From the cell containing the given text, extract its center point as [x, y] coordinate. 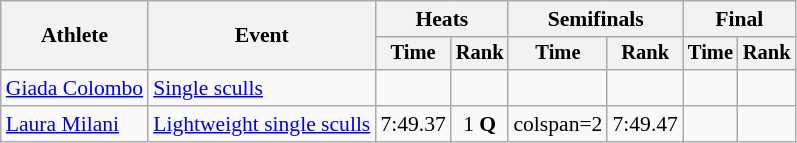
1 Q [480, 124]
Final [739, 19]
Laura Milani [74, 124]
Lightweight single sculls [262, 124]
Giada Colombo [74, 88]
Semifinals [596, 19]
7:49.47 [644, 124]
7:49.37 [412, 124]
colspan=2 [558, 124]
Athlete [74, 36]
Single sculls [262, 88]
Event [262, 36]
Heats [442, 19]
